Determine the (x, y) coordinate at the center of the cell enclosing the given text.  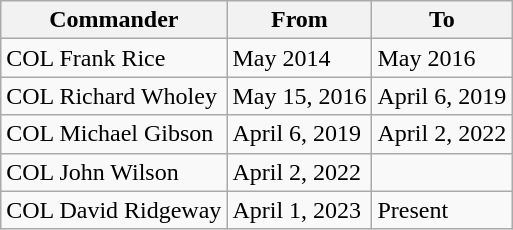
April 1, 2023 (300, 210)
May 15, 2016 (300, 96)
COL John Wilson (114, 172)
COL David Ridgeway (114, 210)
Present (442, 210)
COL Richard Wholey (114, 96)
From (300, 20)
May 2016 (442, 58)
To (442, 20)
Commander (114, 20)
May 2014 (300, 58)
COL Frank Rice (114, 58)
COL Michael Gibson (114, 134)
